Identify which cell holds the provided text, then report its [x, y] central coordinate. 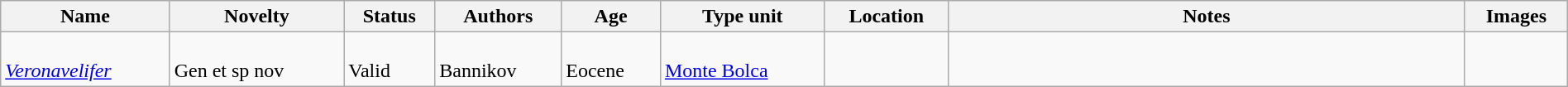
Eocene [611, 60]
Notes [1206, 17]
Novelty [256, 17]
Age [611, 17]
Images [1516, 17]
Type unit [743, 17]
Veronavelifer [85, 60]
Authors [498, 17]
Status [390, 17]
Gen et sp nov [256, 60]
Bannikov [498, 60]
Valid [390, 60]
Monte Bolca [743, 60]
Name [85, 17]
Location [887, 17]
